Determine the (X, Y) coordinate at the center of the cell enclosing the given text.  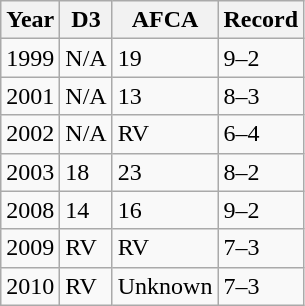
14 (86, 210)
Year (30, 20)
8–2 (261, 172)
2008 (30, 210)
2009 (30, 248)
AFCA (165, 20)
2010 (30, 286)
Record (261, 20)
Unknown (165, 286)
23 (165, 172)
2002 (30, 134)
13 (165, 96)
1999 (30, 58)
D3 (86, 20)
16 (165, 210)
19 (165, 58)
8–3 (261, 96)
18 (86, 172)
2003 (30, 172)
2001 (30, 96)
6–4 (261, 134)
